For the text-containing cell, return its midpoint in (x, y) coordinate format. 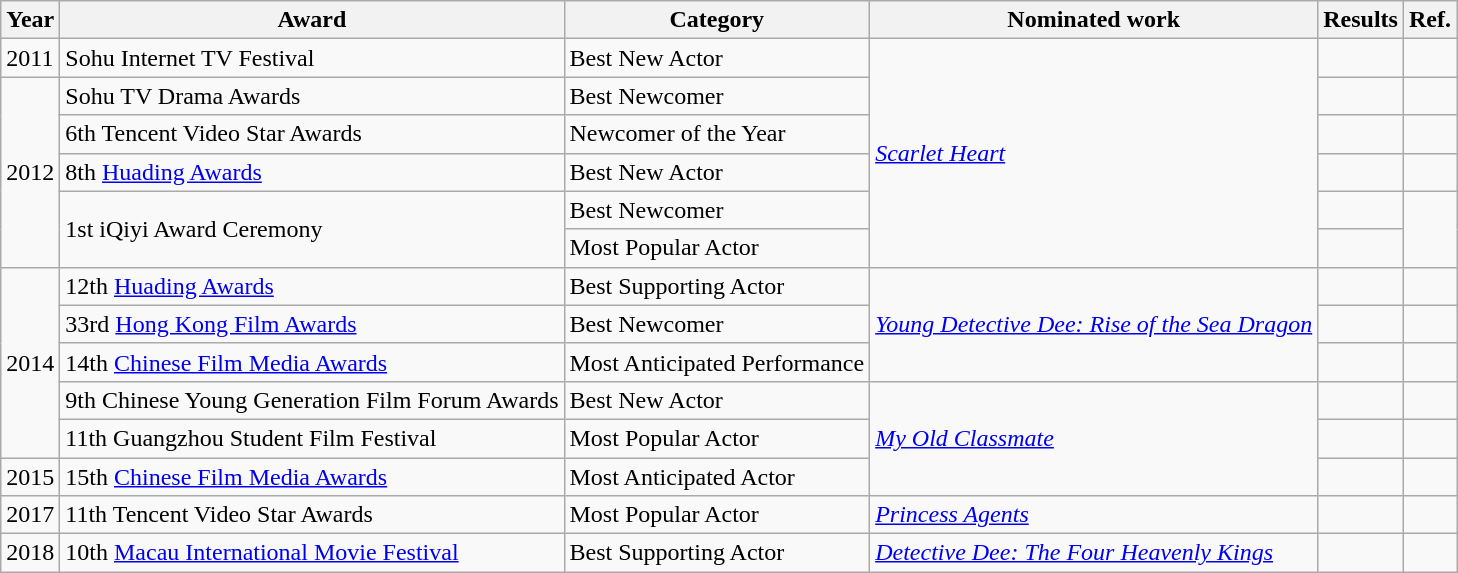
Sohu Internet TV Festival (312, 58)
Newcomer of the Year (717, 134)
33rd Hong Kong Film Awards (312, 324)
Princess Agents (1094, 515)
Award (312, 20)
Year (30, 20)
8th Huading Awards (312, 172)
Category (717, 20)
14th Chinese Film Media Awards (312, 362)
2012 (30, 172)
2011 (30, 58)
2014 (30, 362)
11th Tencent Video Star Awards (312, 515)
Results (1361, 20)
My Old Classmate (1094, 438)
Nominated work (1094, 20)
11th Guangzhou Student Film Festival (312, 438)
Sohu TV Drama Awards (312, 96)
10th Macau International Movie Festival (312, 553)
12th Huading Awards (312, 286)
2017 (30, 515)
Young Detective Dee: Rise of the Sea Dragon (1094, 324)
15th Chinese Film Media Awards (312, 477)
Scarlet Heart (1094, 153)
6th Tencent Video Star Awards (312, 134)
1st iQiyi Award Ceremony (312, 229)
9th Chinese Young Generation Film Forum Awards (312, 400)
Detective Dee: The Four Heavenly Kings (1094, 553)
Most Anticipated Performance (717, 362)
Most Anticipated Actor (717, 477)
2015 (30, 477)
2018 (30, 553)
Ref. (1430, 20)
